Return the [x, y] coordinate for the center point of the cell that contains the specified text.  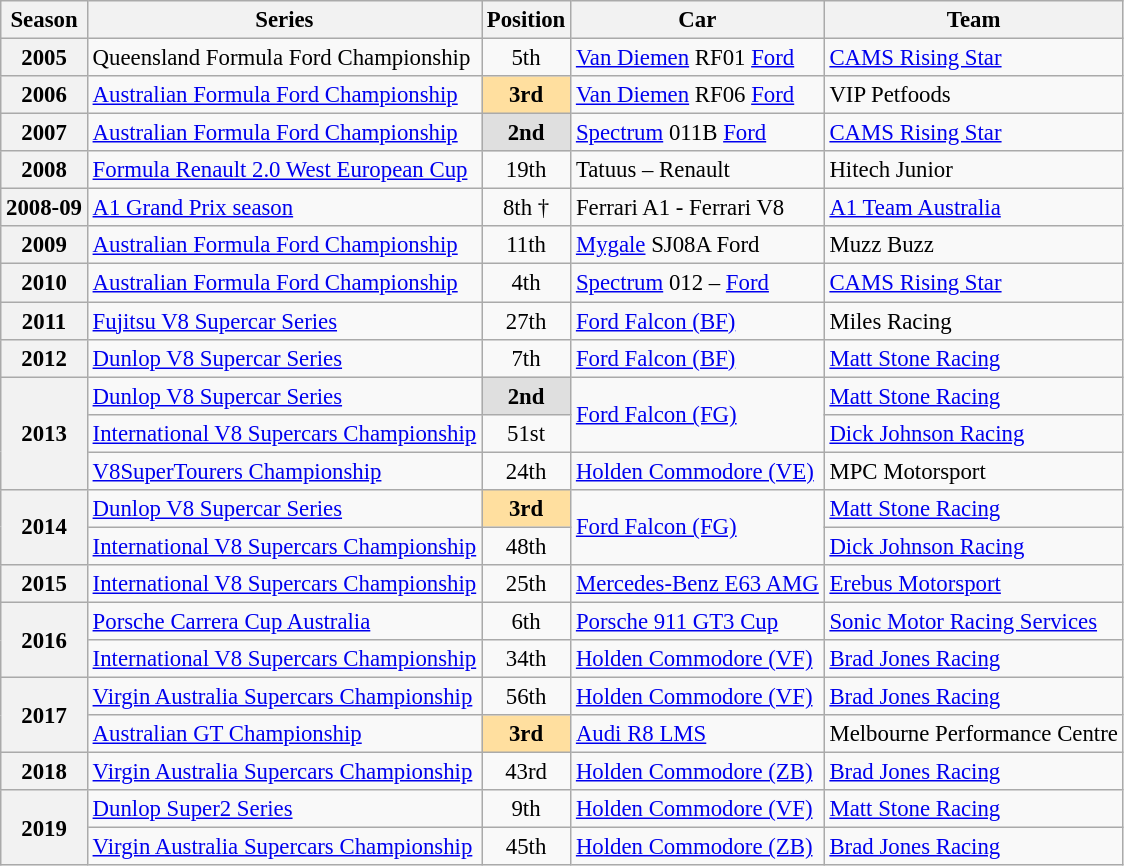
Spectrum 011B Ford [698, 133]
Sonic Motor Racing Services [974, 621]
Team [974, 20]
24th [526, 471]
2018 [44, 772]
Queensland Formula Ford Championship [284, 58]
Season [44, 20]
2015 [44, 584]
2006 [44, 95]
2008-09 [44, 208]
9th [526, 809]
2014 [44, 528]
2019 [44, 828]
Mercedes-Benz E63 AMG [698, 584]
19th [526, 170]
Melbourne Performance Centre [974, 734]
2012 [44, 358]
Holden Commodore (VE) [698, 471]
Formula Renault 2.0 West European Cup [284, 170]
6th [526, 621]
56th [526, 697]
45th [526, 847]
5th [526, 58]
Series [284, 20]
Erebus Motorsport [974, 584]
2011 [44, 321]
25th [526, 584]
Audi R8 LMS [698, 734]
4th [526, 283]
Position [526, 20]
Miles Racing [974, 321]
2017 [44, 716]
Porsche Carrera Cup Australia [284, 621]
VIP Petfoods [974, 95]
2008 [44, 170]
Muzz Buzz [974, 245]
Van Diemen RF01 Ford [698, 58]
2007 [44, 133]
V8SuperTourers Championship [284, 471]
Australian GT Championship [284, 734]
48th [526, 546]
27th [526, 321]
Porsche 911 GT3 Cup [698, 621]
Mygale SJ08A Ford [698, 245]
51st [526, 433]
A1 Grand Prix season [284, 208]
Van Diemen RF06 Ford [698, 95]
2005 [44, 58]
43rd [526, 772]
Dunlop Super2 Series [284, 809]
Car [698, 20]
11th [526, 245]
34th [526, 659]
Tatuus – Renault [698, 170]
Spectrum 012 – Ford [698, 283]
MPC Motorsport [974, 471]
2009 [44, 245]
Ferrari A1 - Ferrari V8 [698, 208]
2010 [44, 283]
7th [526, 358]
2016 [44, 640]
Hitech Junior [974, 170]
Fujitsu V8 Supercar Series [284, 321]
2013 [44, 434]
A1 Team Australia [974, 208]
8th † [526, 208]
